Pinpoint the cell where the given text exists, returning its (X, Y) midpoint coordinate. 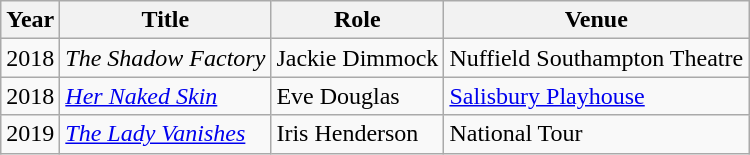
Role (358, 20)
Jackie Dimmock (358, 58)
Iris Henderson (358, 134)
Salisbury Playhouse (596, 96)
National Tour (596, 134)
Title (166, 20)
Her Naked Skin (166, 96)
The Lady Vanishes (166, 134)
2019 (30, 134)
Nuffield Southampton Theatre (596, 58)
The Shadow Factory (166, 58)
Eve Douglas (358, 96)
Year (30, 20)
Venue (596, 20)
